Extract the (X, Y) coordinate from the center of the cell holding the provided text.  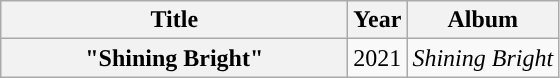
Title (174, 20)
"Shining Bright" (174, 58)
Year (378, 20)
Shining Bright (483, 58)
Album (483, 20)
2021 (378, 58)
